Search for the cell housing the specified text and yield its [x, y] center coordinate. 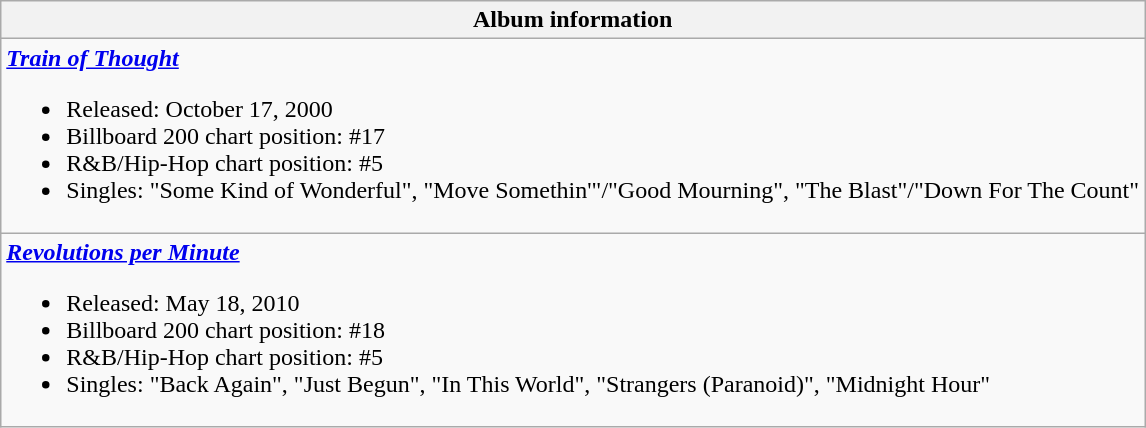
Album information [573, 20]
